Output the [x, y] coordinate of the center of the cell containing the given text.  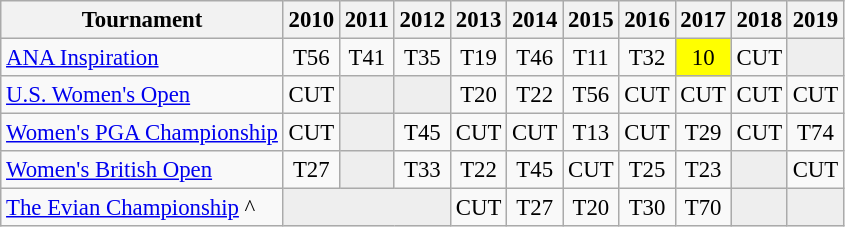
Women's British Open [142, 170]
2016 [647, 20]
T11 [591, 58]
2018 [759, 20]
2013 [478, 20]
2017 [703, 20]
2015 [591, 20]
T23 [703, 170]
T70 [703, 208]
T30 [647, 208]
T74 [815, 133]
The Evian Championship ^ [142, 208]
Women's PGA Championship [142, 133]
2011 [366, 20]
U.S. Women's Open [142, 95]
2010 [311, 20]
T35 [422, 58]
2012 [422, 20]
10 [703, 58]
T46 [535, 58]
T13 [591, 133]
T25 [647, 170]
2014 [535, 20]
ANA Inspiration [142, 58]
2019 [815, 20]
T33 [422, 170]
T19 [478, 58]
T41 [366, 58]
T29 [703, 133]
T32 [647, 58]
Tournament [142, 20]
